Capture the cell that displays the provided text and extract its [X, Y] central coordinate. 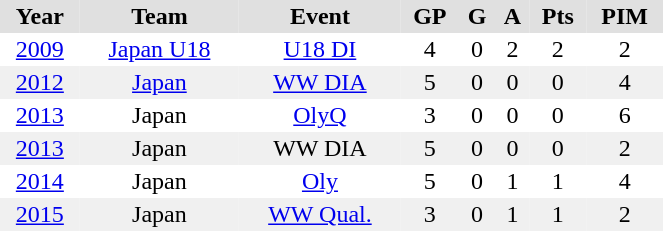
2009 [40, 50]
OlyQ [320, 116]
4 [430, 50]
Team [160, 16]
Year [40, 16]
2014 [40, 182]
Japan U18 [160, 50]
Oly [320, 182]
G [477, 16]
U18 DI [320, 50]
Event [320, 16]
Pts [558, 16]
2015 [40, 214]
GP [430, 16]
2012 [40, 82]
WW Qual. [320, 214]
A [512, 16]
